For the text-containing cell, return its midpoint in (x, y) coordinate format. 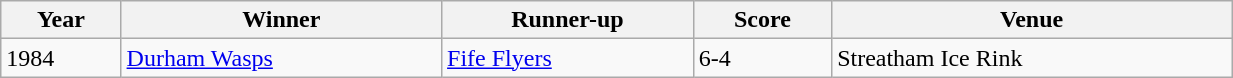
Runner-up (568, 20)
Venue (1032, 20)
Fife Flyers (568, 58)
6-4 (762, 58)
Score (762, 20)
Streatham Ice Rink (1032, 58)
Winner (282, 20)
Durham Wasps (282, 58)
1984 (61, 58)
Year (61, 20)
